Pinpoint the cell where the given text exists, returning its [X, Y] midpoint coordinate. 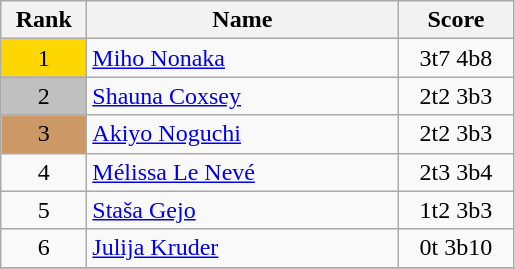
3t7 4b8 [456, 58]
2t3 3b4 [456, 172]
1 [44, 58]
2 [44, 96]
6 [44, 248]
Miho Nonaka [242, 58]
Rank [44, 20]
5 [44, 210]
1t2 3b3 [456, 210]
0t 3b10 [456, 248]
Julija Kruder [242, 248]
Name [242, 20]
Mélissa Le Nevé [242, 172]
4 [44, 172]
Shauna Coxsey [242, 96]
3 [44, 134]
Akiyo Noguchi [242, 134]
Score [456, 20]
Staša Gejo [242, 210]
